Identify which cell holds the provided text, then report its [X, Y] central coordinate. 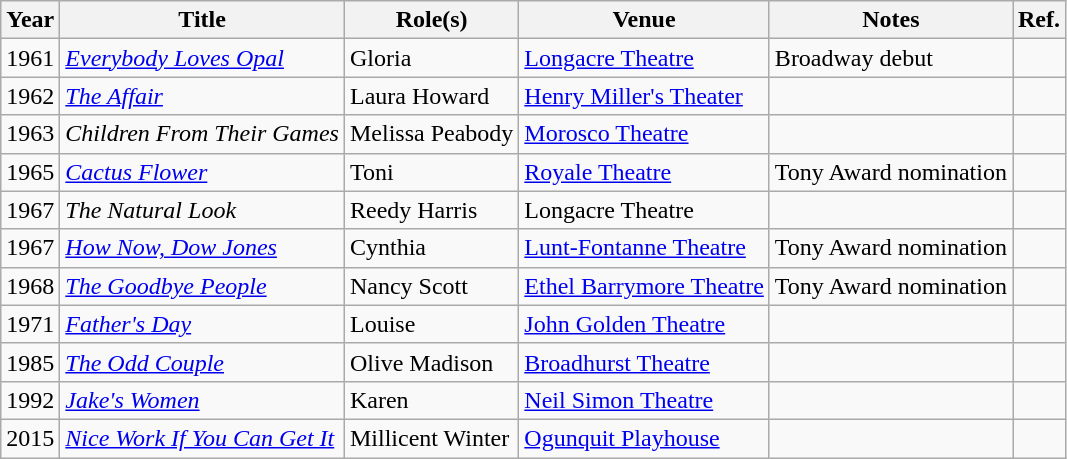
Role(s) [431, 20]
Ref. [1038, 20]
Neil Simon Theatre [644, 400]
2015 [30, 438]
1968 [30, 286]
Notes [890, 20]
Morosco Theatre [644, 134]
Nice Work If You Can Get It [202, 438]
Lunt-Fontanne Theatre [644, 248]
Royale Theatre [644, 172]
The Odd Couple [202, 362]
1962 [30, 96]
The Natural Look [202, 210]
Title [202, 20]
Cactus Flower [202, 172]
John Golden Theatre [644, 324]
1965 [30, 172]
Father's Day [202, 324]
1963 [30, 134]
1992 [30, 400]
Broadhurst Theatre [644, 362]
Henry Miller's Theater [644, 96]
Year [30, 20]
Louise [431, 324]
The Goodbye People [202, 286]
Olive Madison [431, 362]
Gloria [431, 58]
1985 [30, 362]
Nancy Scott [431, 286]
1961 [30, 58]
Jake's Women [202, 400]
Millicent Winter [431, 438]
Children From Their Games [202, 134]
1971 [30, 324]
Venue [644, 20]
Karen [431, 400]
How Now, Dow Jones [202, 248]
Ogunquit Playhouse [644, 438]
Reedy Harris [431, 210]
Ethel Barrymore Theatre [644, 286]
Toni [431, 172]
The Affair [202, 96]
Everybody Loves Opal [202, 58]
Melissa Peabody [431, 134]
Laura Howard [431, 96]
Cynthia [431, 248]
Broadway debut [890, 58]
